Return [X, Y] of the center of cell containing provided text 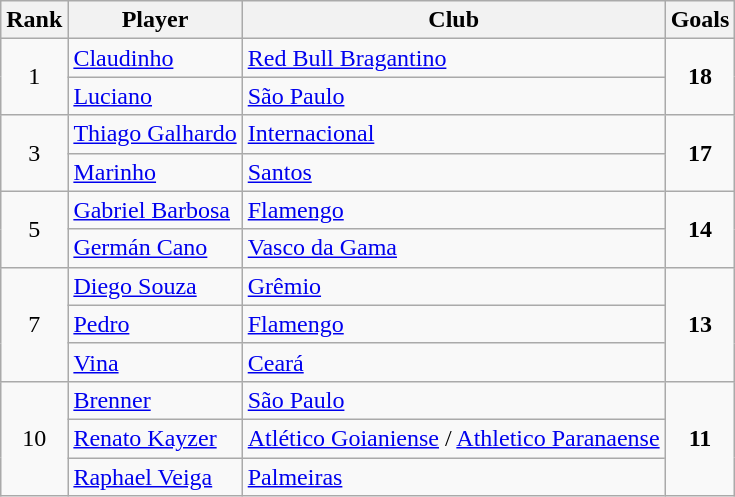
11 [700, 438]
Goals [700, 20]
Vina [155, 362]
Internacional [454, 134]
Palmeiras [454, 477]
Raphael Veiga [155, 477]
Luciano [155, 96]
Marinho [155, 172]
17 [700, 153]
Thiago Galhardo [155, 134]
14 [700, 229]
10 [34, 438]
7 [34, 324]
Grêmio [454, 286]
13 [700, 324]
Germán Cano [155, 248]
Pedro [155, 324]
Player [155, 20]
Atlético Goianiense / Athletico Paranaense [454, 438]
5 [34, 229]
18 [700, 77]
Brenner [155, 400]
1 [34, 77]
Gabriel Barbosa [155, 210]
Club [454, 20]
Claudinho [155, 58]
Rank [34, 20]
Santos [454, 172]
Renato Kayzer [155, 438]
Ceará [454, 362]
Vasco da Gama [454, 248]
Diego Souza [155, 286]
3 [34, 153]
Red Bull Bragantino [454, 58]
